Provide the (x, y) coordinate of the cell's center where the given text is located.  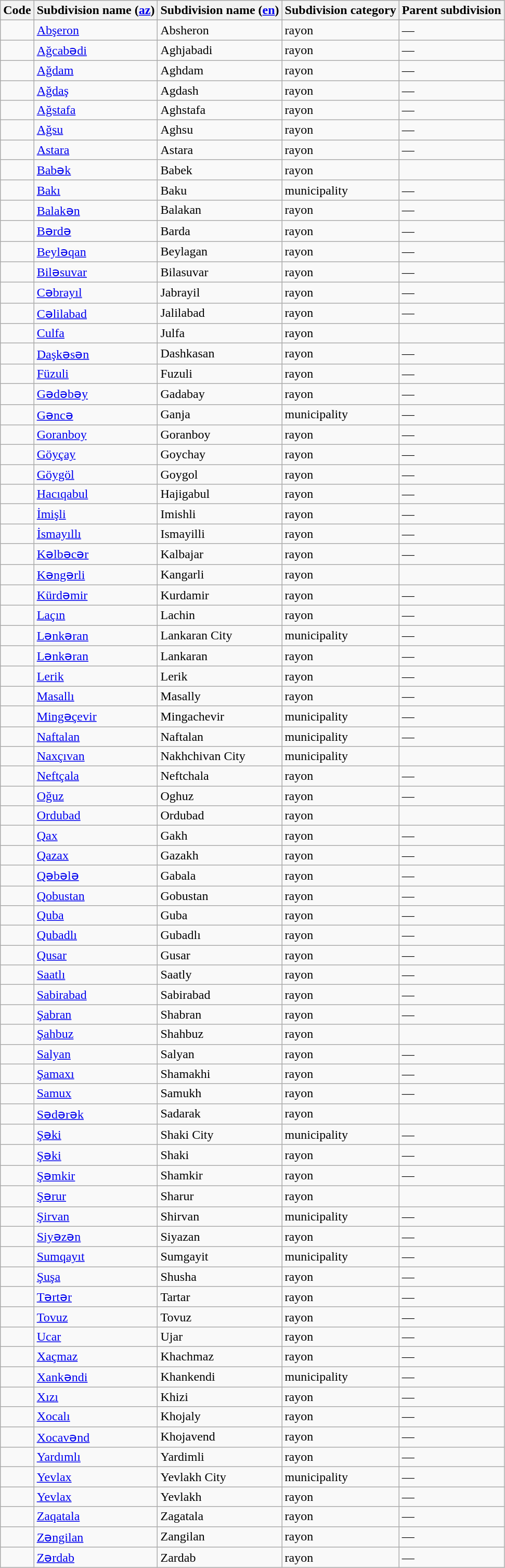
İsmayıllı (96, 534)
Shamakhi (219, 1074)
Tərtər (96, 1297)
Guba (219, 916)
Samukh (219, 1094)
Babek (219, 170)
Jabrayil (219, 293)
Göygöl (96, 474)
Sadarak (219, 1114)
Aghjabadi (219, 50)
Barda (219, 231)
Saatlı (96, 975)
Beyləqan (96, 252)
Ağdaş (96, 90)
Kangarli (219, 574)
Qəbələ (96, 876)
Qobustan (96, 895)
Şahbuz (96, 1034)
Babək (96, 170)
Subdivision name (en) (219, 10)
Khojavend (219, 1437)
Xaçmaz (96, 1356)
Gədəbəy (96, 394)
Dashkasan (219, 354)
Hacıqabul (96, 494)
Cəlilabad (96, 313)
Balakən (96, 210)
Şuşa (96, 1277)
Xocalı (96, 1417)
Khojaly (219, 1417)
Ağdam (96, 70)
Neftchala (219, 776)
Lachin (219, 615)
Aghsu (219, 130)
Balakan (219, 210)
Zərdab (96, 1558)
Şabran (96, 1014)
Ucar (96, 1336)
Füzuli (96, 374)
Code (17, 10)
Lankaran City (219, 636)
Shaki (219, 1155)
Göyçay (96, 455)
Yardimli (219, 1457)
Xızı (96, 1397)
Oghuz (219, 796)
Neftçala (96, 776)
Zagatala (219, 1516)
Ağstafa (96, 110)
Shusha (219, 1277)
Daşkəsən (96, 354)
Qax (96, 836)
Sumqayıt (96, 1257)
Julfa (219, 333)
Yevlakh City (219, 1477)
Şərur (96, 1196)
Khachmaz (219, 1356)
Shaki City (219, 1135)
Saatly (219, 975)
Şirvan (96, 1216)
Biləsuvar (96, 272)
Laçın (96, 615)
Kurdamir (219, 595)
Goygol (219, 474)
Zəngilan (96, 1537)
Bilasuvar (219, 272)
Abşeron (96, 30)
Aghdam (219, 70)
Gəncə (96, 415)
Gubadlı (219, 935)
Xocavənd (96, 1437)
Mingachevir (219, 716)
Hajigabul (219, 494)
Jalilabad (219, 313)
Gakh (219, 836)
İmişli (96, 514)
Zangilan (219, 1537)
Bakı (96, 190)
Samux (96, 1094)
Quba (96, 916)
Kalbajar (219, 554)
Gobustan (219, 895)
Kəlbəcər (96, 554)
Oğuz (96, 796)
Shahbuz (219, 1034)
Goychay (219, 455)
Ağsu (96, 130)
Siyazan (219, 1237)
Nakhchivan City (219, 756)
Cəbrayıl (96, 293)
Masally (219, 696)
Ağcabədi (96, 50)
Ujar (219, 1336)
Kürdəmir (96, 595)
Imishli (219, 514)
Subdivision name (az) (96, 10)
Yevlakh (219, 1497)
Naxçıvan (96, 756)
Parent subdivision (451, 10)
Gazakh (219, 855)
Kǝngǝrli (96, 574)
Yardımlı (96, 1457)
Şamaxı (96, 1074)
Baku (219, 190)
Zardab (219, 1558)
Bərdə (96, 231)
Gusar (219, 955)
Gadabay (219, 394)
Şəmkir (96, 1176)
Masallı (96, 696)
Agdash (219, 90)
Tartar (219, 1297)
Sharur (219, 1196)
Aghstafa (219, 110)
Shabran (219, 1014)
Xankəndi (96, 1377)
Mingəçevir (96, 716)
Khizi (219, 1397)
Absheron (219, 30)
Qazax (96, 855)
Culfa (96, 333)
Qubadlı (96, 935)
Shirvan (219, 1216)
Beylagan (219, 252)
Ganja (219, 415)
Qusar (96, 955)
Subdivision category (340, 10)
Shamkir (219, 1176)
Ismayilli (219, 534)
Fuzuli (219, 374)
Lankaran (219, 656)
Gabala (219, 876)
Siyəzən (96, 1237)
Sədərək (96, 1114)
Zaqatala (96, 1516)
Sumgayit (219, 1257)
Khankendi (219, 1377)
